Return [X, Y] of the center of cell containing provided text 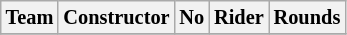
Rounds [308, 17]
No [192, 17]
Constructor [116, 17]
Rider [239, 17]
Team [30, 17]
